Pinpoint the cell where the given text exists, returning its (x, y) midpoint coordinate. 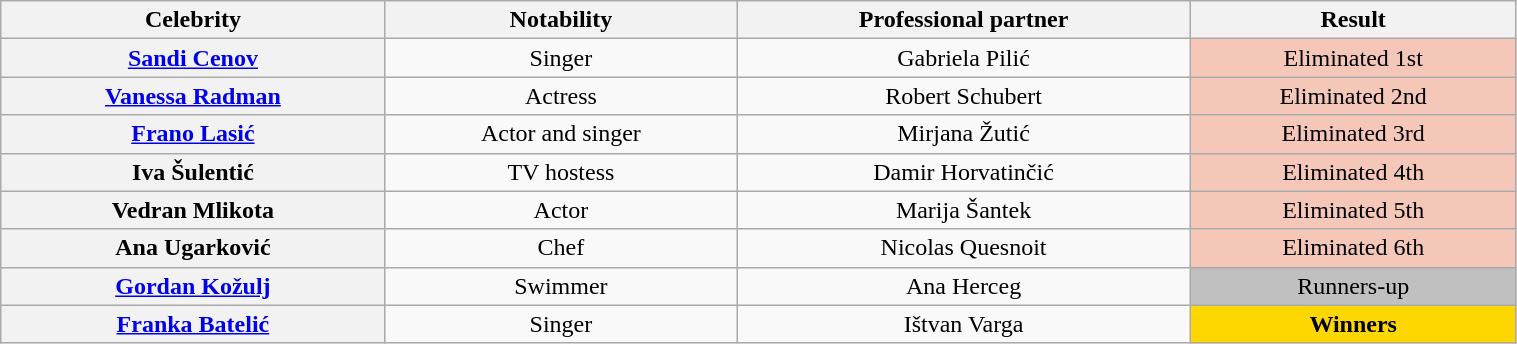
Gordan Kožulj (193, 286)
Eliminated 4th (1353, 172)
Eliminated 6th (1353, 248)
Frano Lasić (193, 134)
Vanessa Radman (193, 96)
Eliminated 1st (1353, 58)
Damir Horvatinčić (964, 172)
Eliminated 3rd (1353, 134)
Vedran Mlikota (193, 210)
Ištvan Varga (964, 324)
Ana Herceg (964, 286)
Notability (561, 20)
Robert Schubert (964, 96)
Iva Šulentić (193, 172)
Mirjana Žutić (964, 134)
Sandi Cenov (193, 58)
Swimmer (561, 286)
Franka Batelić (193, 324)
Winners (1353, 324)
TV hostess (561, 172)
Actor and singer (561, 134)
Marija Šantek (964, 210)
Actor (561, 210)
Nicolas Quesnoit (964, 248)
Runners-up (1353, 286)
Celebrity (193, 20)
Actress (561, 96)
Eliminated 5th (1353, 210)
Chef (561, 248)
Gabriela Pilić (964, 58)
Ana Ugarković (193, 248)
Result (1353, 20)
Eliminated 2nd (1353, 96)
Professional partner (964, 20)
